Extract the [X, Y] coordinate from the center of the cell holding the provided text.  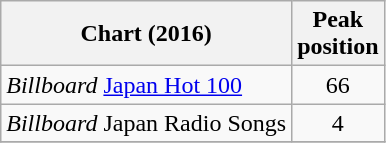
Billboard Japan Radio Songs [146, 123]
Billboard Japan Hot 100 [146, 85]
66 [338, 85]
4 [338, 123]
Chart (2016) [146, 34]
Peakposition [338, 34]
